Find where the given text appears and provide that cell's center as (x, y) coordinate. 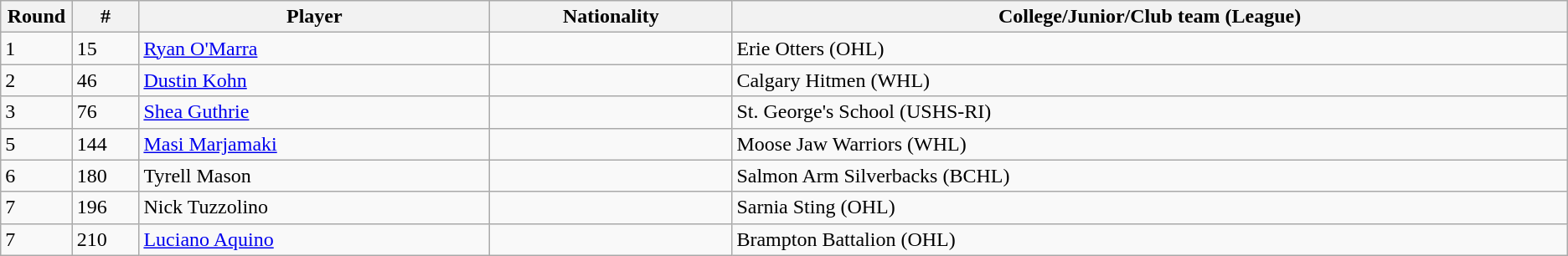
180 (106, 176)
Erie Otters (OHL) (1149, 49)
Tyrell Mason (315, 176)
Nationality (611, 17)
6 (37, 176)
2 (37, 80)
Shea Guthrie (315, 112)
Player (315, 17)
St. George's School (USHS-RI) (1149, 112)
5 (37, 144)
Calgary Hitmen (WHL) (1149, 80)
Round (37, 17)
# (106, 17)
144 (106, 144)
3 (37, 112)
Masi Marjamaki (315, 144)
210 (106, 239)
Salmon Arm Silverbacks (BCHL) (1149, 176)
76 (106, 112)
Dustin Kohn (315, 80)
196 (106, 207)
College/Junior/Club team (League) (1149, 17)
Ryan O'Marra (315, 49)
Sarnia Sting (OHL) (1149, 207)
Brampton Battalion (OHL) (1149, 239)
15 (106, 49)
Moose Jaw Warriors (WHL) (1149, 144)
Nick Tuzzolino (315, 207)
Luciano Aquino (315, 239)
46 (106, 80)
1 (37, 49)
